For the text-containing cell, return its midpoint in (X, Y) coordinate format. 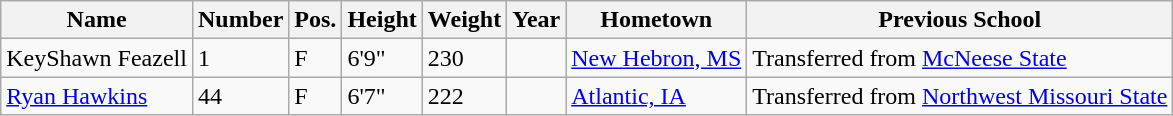
Ryan Hawkins (97, 96)
230 (464, 58)
Number (240, 20)
Hometown (656, 20)
6'7" (382, 96)
KeyShawn Feazell (97, 58)
Weight (464, 20)
44 (240, 96)
Atlantic, IA (656, 96)
Year (536, 20)
222 (464, 96)
New Hebron, MS (656, 58)
Height (382, 20)
Transferred from Northwest Missouri State (960, 96)
Previous School (960, 20)
Transferred from McNeese State (960, 58)
Pos. (316, 20)
6'9" (382, 58)
1 (240, 58)
Name (97, 20)
